Return the [x, y] coordinate for the center point of the cell that contains the specified text.  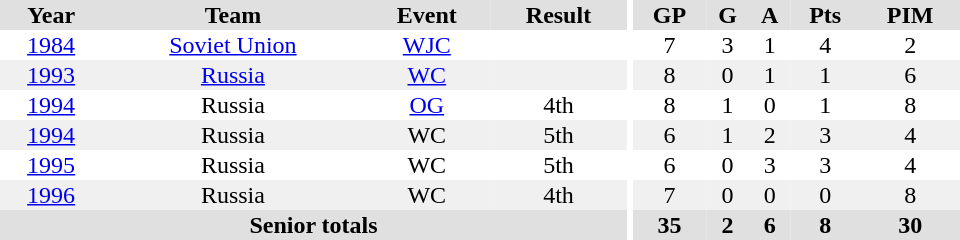
OG [427, 105]
Pts [825, 15]
GP [670, 15]
1995 [51, 165]
Year [51, 15]
1984 [51, 45]
Soviet Union [232, 45]
Event [427, 15]
PIM [910, 15]
G [728, 15]
1993 [51, 75]
Team [232, 15]
1996 [51, 195]
A [770, 15]
WJC [427, 45]
35 [670, 225]
Senior totals [314, 225]
Result [558, 15]
30 [910, 225]
